From the cell containing the given text, extract its center point as (X, Y) coordinate. 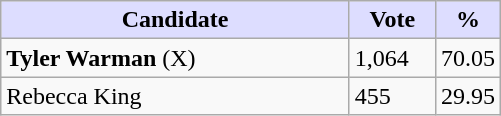
70.05 (468, 58)
Tyler Warman (X) (176, 58)
% (468, 20)
29.95 (468, 96)
1,064 (392, 58)
Candidate (176, 20)
455 (392, 96)
Vote (392, 20)
Rebecca King (176, 96)
